Pinpoint the cell where the given text exists, returning its (x, y) midpoint coordinate. 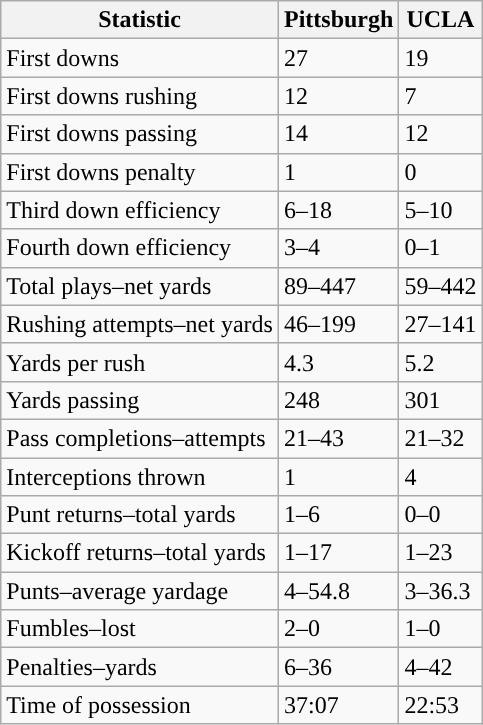
1–23 (440, 553)
248 (338, 400)
0 (440, 172)
3–36.3 (440, 591)
1–17 (338, 553)
19 (440, 58)
301 (440, 400)
4.3 (338, 362)
4–54.8 (338, 591)
37:07 (338, 705)
6–36 (338, 667)
Interceptions thrown (140, 477)
First downs (140, 58)
5–10 (440, 210)
0–1 (440, 248)
Third down efficiency (140, 210)
27 (338, 58)
27–141 (440, 324)
0–0 (440, 515)
4 (440, 477)
Time of possession (140, 705)
89–447 (338, 286)
14 (338, 134)
59–442 (440, 286)
46–199 (338, 324)
21–43 (338, 438)
Yards per rush (140, 362)
First downs penalty (140, 172)
4–42 (440, 667)
1–0 (440, 629)
Yards passing (140, 400)
Penalties–yards (140, 667)
Pass completions–attempts (140, 438)
22:53 (440, 705)
Punts–average yardage (140, 591)
6–18 (338, 210)
Rushing attempts–net yards (140, 324)
First downs passing (140, 134)
Fumbles–lost (140, 629)
UCLA (440, 20)
Punt returns–total yards (140, 515)
Kickoff returns–total yards (140, 553)
Pittsburgh (338, 20)
5.2 (440, 362)
3–4 (338, 248)
7 (440, 96)
First downs rushing (140, 96)
2–0 (338, 629)
Fourth down efficiency (140, 248)
Total plays–net yards (140, 286)
1–6 (338, 515)
Statistic (140, 20)
21–32 (440, 438)
